Find where the given text appears and provide that cell's center as (x, y) coordinate. 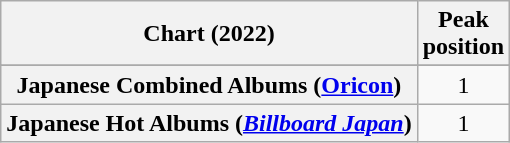
Japanese Combined Albums (Oricon) (209, 85)
Chart (2022) (209, 34)
Japanese Hot Albums (Billboard Japan) (209, 123)
Peakposition (463, 34)
